Determine the (x, y) coordinate at the center of the cell enclosing the given text.  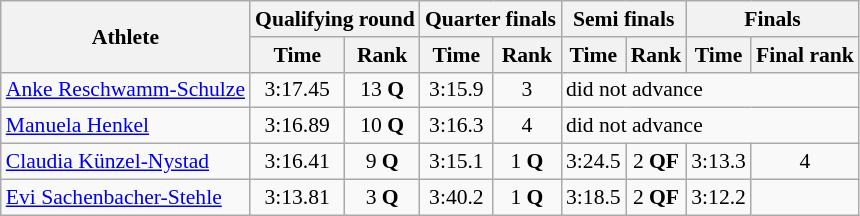
Claudia Künzel-Nystad (126, 162)
3:18.5 (594, 197)
Quarter finals (490, 19)
Evi Sachenbacher-Stehle (126, 197)
Final rank (805, 55)
3:13.3 (718, 162)
Athlete (126, 36)
3:13.81 (297, 197)
3:16.41 (297, 162)
10 Q (382, 126)
Manuela Henkel (126, 126)
3:16.3 (456, 126)
3 (527, 90)
3:16.89 (297, 126)
3 Q (382, 197)
Semi finals (624, 19)
Finals (772, 19)
Anke Reschwamm-Schulze (126, 90)
3:12.2 (718, 197)
3:15.1 (456, 162)
13 Q (382, 90)
9 Q (382, 162)
3:24.5 (594, 162)
3:40.2 (456, 197)
3:17.45 (297, 90)
Qualifying round (335, 19)
3:15.9 (456, 90)
